Scan for the cell matching the given text and deliver its [x, y] coordinate at center. 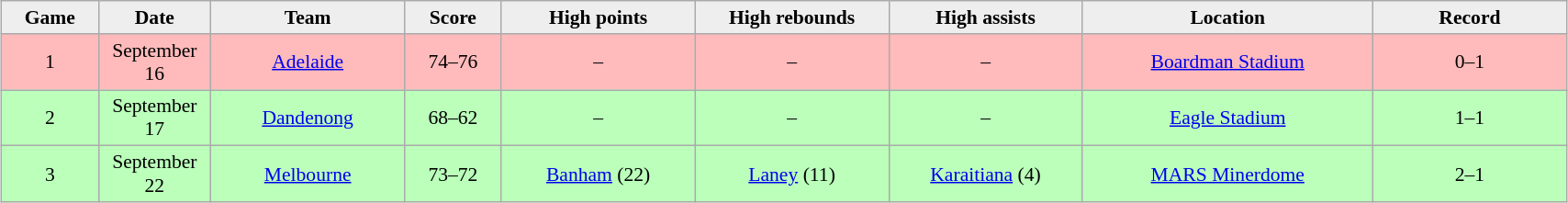
74–76 [454, 62]
0–1 [1469, 62]
Record [1469, 17]
1 [50, 62]
3 [50, 175]
Boardman Stadium [1227, 62]
September 16 [154, 62]
2 [50, 118]
Team [308, 17]
Laney (11) [791, 175]
High rebounds [791, 17]
Location [1227, 17]
Date [154, 17]
September 22 [154, 175]
Banham (22) [599, 175]
High assists [986, 17]
Score [454, 17]
Eagle Stadium [1227, 118]
Melbourne [308, 175]
Game [50, 17]
Dandenong [308, 118]
High points [599, 17]
1–1 [1469, 118]
68–62 [454, 118]
MARS Minerdome [1227, 175]
September 17 [154, 118]
73–72 [454, 175]
Adelaide [308, 62]
2–1 [1469, 175]
Karaitiana (4) [986, 175]
